Locate the cell with the specified text and output its (x, y) center coordinate. 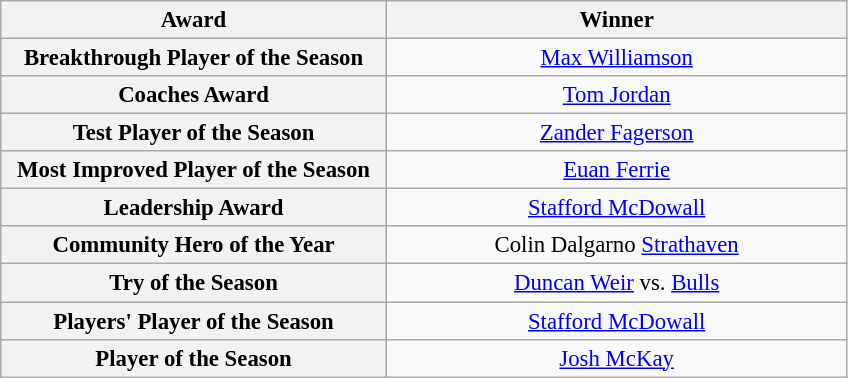
Euan Ferrie (616, 170)
Most Improved Player of the Season (194, 170)
Coaches Award (194, 95)
Test Player of the Season (194, 133)
Josh McKay (616, 358)
Award (194, 20)
Colin Dalgarno Strathaven (616, 245)
Zander Fagerson (616, 133)
Community Hero of the Year (194, 245)
Winner (616, 20)
Max Williamson (616, 58)
Tom Jordan (616, 95)
Player of the Season (194, 358)
Breakthrough Player of the Season (194, 58)
Duncan Weir vs. Bulls (616, 283)
Try of the Season (194, 283)
Leadership Award (194, 208)
Players' Player of the Season (194, 321)
